Identify which cell holds the provided text, then report its [x, y] central coordinate. 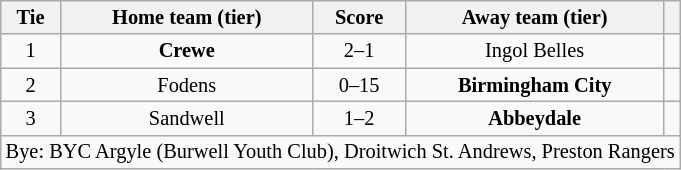
Crewe [186, 51]
Sandwell [186, 118]
3 [31, 118]
0–15 [359, 85]
Home team (tier) [186, 17]
Abbeydale [534, 118]
Away team (tier) [534, 17]
Tie [31, 17]
1 [31, 51]
Ingol Belles [534, 51]
1–2 [359, 118]
Score [359, 17]
Bye: BYC Argyle (Burwell Youth Club), Droitwich St. Andrews, Preston Rangers [340, 152]
2–1 [359, 51]
Birmingham City [534, 85]
Fodens [186, 85]
2 [31, 85]
